Capture the cell that displays the provided text and extract its [X, Y] central coordinate. 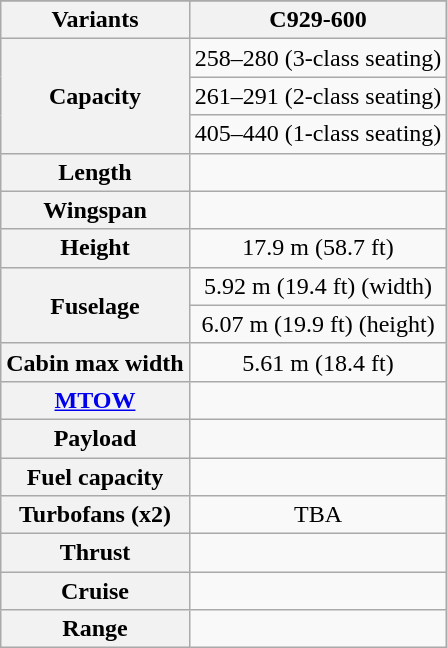
Wingspan [95, 210]
Cruise [95, 591]
Thrust [95, 553]
Length [95, 172]
17.9 m (58.7 ft) [318, 248]
Turbofans (x2) [95, 515]
261–291 (2-class seating) [318, 96]
Capacity [95, 96]
TBA [318, 515]
Payload [95, 438]
Fuselage [95, 305]
6.07 m (19.9 ft) (height) [318, 324]
405–440 (1-class seating) [318, 134]
5.61 m (18.4 ft) [318, 362]
Cabin max width [95, 362]
5.92 m (19.4 ft) (width) [318, 286]
258–280 (3-class seating) [318, 58]
Variants [95, 20]
Range [95, 629]
Fuel capacity [95, 477]
Height [95, 248]
MTOW [95, 400]
C929-600 [318, 20]
